Scan for the cell matching the given text and deliver its [X, Y] coordinate at center. 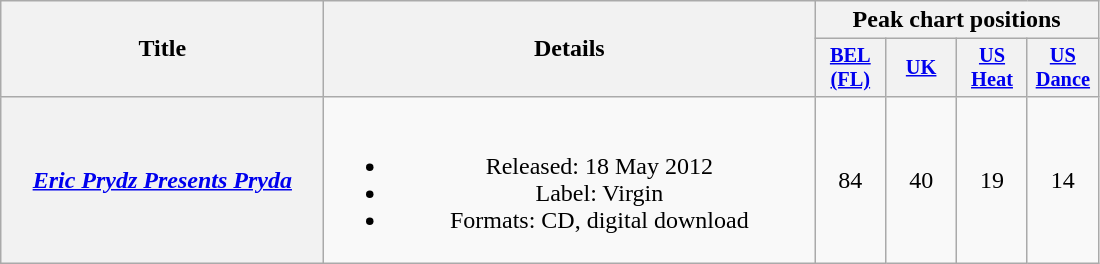
USHeat [992, 68]
UK [922, 68]
Details [570, 49]
19 [992, 180]
40 [922, 180]
Peak chart positions [956, 20]
Eric Prydz Presents Pryda [162, 180]
Released: 18 May 2012Label: VirginFormats: CD, digital download [570, 180]
BEL(FL) [850, 68]
14 [1062, 180]
84 [850, 180]
Title [162, 49]
USDance [1062, 68]
